Identify which cell holds the provided text, then report its [x, y] central coordinate. 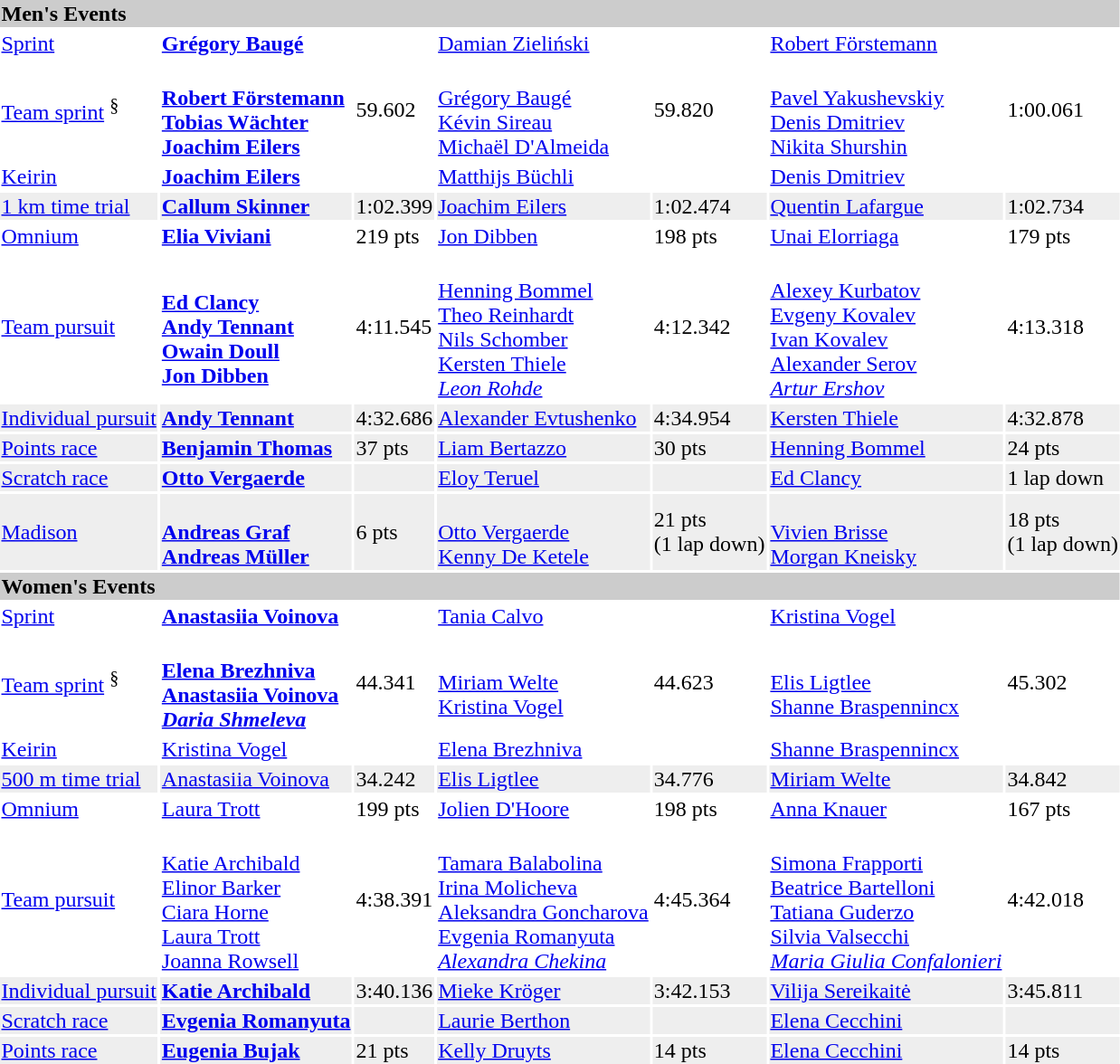
4:32.686 [394, 418]
Eugenia Bujak [256, 1050]
3:45.811 [1063, 991]
Shanne Braspennincx [887, 749]
4:13.318 [1063, 328]
Katie ArchibaldElinor BarkerCiara HorneLaura TrottJoanna Rowsell [256, 899]
Alexander Evtushenko [544, 418]
Henning Bommel [887, 448]
Grégory Baugé [256, 43]
Elis Ligtlee [544, 779]
Tamara BalabolinaIrina MolichevaAleksandra GoncharovaEvgenia RomanyutaAlexandra Chekina [544, 899]
1:02.474 [709, 206]
Andy Tennant [256, 418]
Mieke Kröger [544, 991]
Robert Förstemann [887, 43]
Jon Dibben [544, 236]
3:42.153 [709, 991]
Otto VergaerdeKenny De Ketele [544, 532]
6 pts [394, 532]
Otto Vergaerde [256, 478]
Elia Viviani [256, 236]
Simona FrapportiBeatrice BartelloniTatiana GuderzoSilvia ValsecchiMaria Giulia Confalonieri [887, 899]
18 pts(1 lap down) [1063, 532]
500 m time trial [79, 779]
Kersten Thiele [887, 418]
34.842 [1063, 779]
Robert FörstemannTobias WächterJoachim Eilers [256, 110]
3:40.136 [394, 991]
Alexey KurbatovEvgeny KovalevIvan KovalevAlexander SerovArtur Ershov [887, 328]
4:34.954 [709, 418]
Pavel YakushevskiyDenis DmitrievNikita Shurshin [887, 110]
Grégory BaugéKévin SireauMichaël D'Almeida [544, 110]
24 pts [1063, 448]
Anna Knauer [887, 809]
30 pts [709, 448]
1 km time trial [79, 206]
45.302 [1063, 682]
Matthijs Büchli [544, 176]
1:00.061 [1063, 110]
4:38.391 [394, 899]
44.623 [709, 682]
4:11.545 [394, 328]
59.820 [709, 110]
21 pts [394, 1050]
Katie Archibald [256, 991]
Quentin Lafargue [887, 206]
Elena BrezhnivaAnastasiia VoinovaDaria Shmeleva [256, 682]
Evgenia Romanyuta [256, 1021]
4:32.878 [1063, 418]
Women's Events [560, 586]
Madison [79, 532]
199 pts [394, 809]
Kelly Druyts [544, 1050]
Elena Brezhniva [544, 749]
Laurie Berthon [544, 1021]
Men's Events [560, 14]
59.602 [394, 110]
34.776 [709, 779]
Unai Elorriaga [887, 236]
Tania Calvo [544, 616]
Ed Clancy [887, 478]
Jolien D'Hoore [544, 809]
44.341 [394, 682]
4:45.364 [709, 899]
Denis Dmitriev [887, 176]
167 pts [1063, 809]
179 pts [1063, 236]
21 pts(1 lap down) [709, 532]
Callum Skinner [256, 206]
Vilija Sereikaitė [887, 991]
Andreas GrafAndreas Müller [256, 532]
Laura Trott [256, 809]
34.242 [394, 779]
Eloy Teruel [544, 478]
Miriam Welte [887, 779]
1:02.734 [1063, 206]
Ed ClancyAndy TennantOwain DoullJon Dibben [256, 328]
Liam Bertazzo [544, 448]
Damian Zieliński [544, 43]
219 pts [394, 236]
37 pts [394, 448]
4:42.018 [1063, 899]
Vivien BrisseMorgan Kneisky [887, 532]
4:12.342 [709, 328]
Elis LigtleeShanne Braspennincx [887, 682]
1 lap down [1063, 478]
Benjamin Thomas [256, 448]
Henning BommelTheo ReinhardtNils SchomberKersten ThieleLeon Rohde [544, 328]
Miriam WelteKristina Vogel [544, 682]
1:02.399 [394, 206]
